Output the (x, y) coordinate of the center of the cell containing the given text.  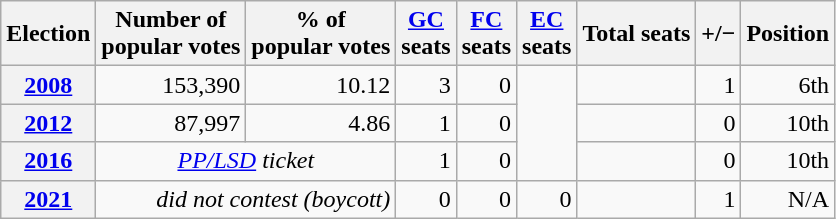
2021 (48, 199)
6th (788, 85)
2012 (48, 123)
ECseats (547, 34)
did not contest (boycott) (246, 199)
Election (48, 34)
Number ofpopular votes (171, 34)
FCseats (486, 34)
4.86 (321, 123)
153,390 (171, 85)
87,997 (171, 123)
3 (426, 85)
PP/LSD ticket (246, 161)
+/− (718, 34)
Total seats (636, 34)
N/A (788, 199)
Position (788, 34)
2016 (48, 161)
10.12 (321, 85)
GCseats (426, 34)
2008 (48, 85)
% ofpopular votes (321, 34)
